Provide the [X, Y] coordinate of the cell's center where the given text is located.  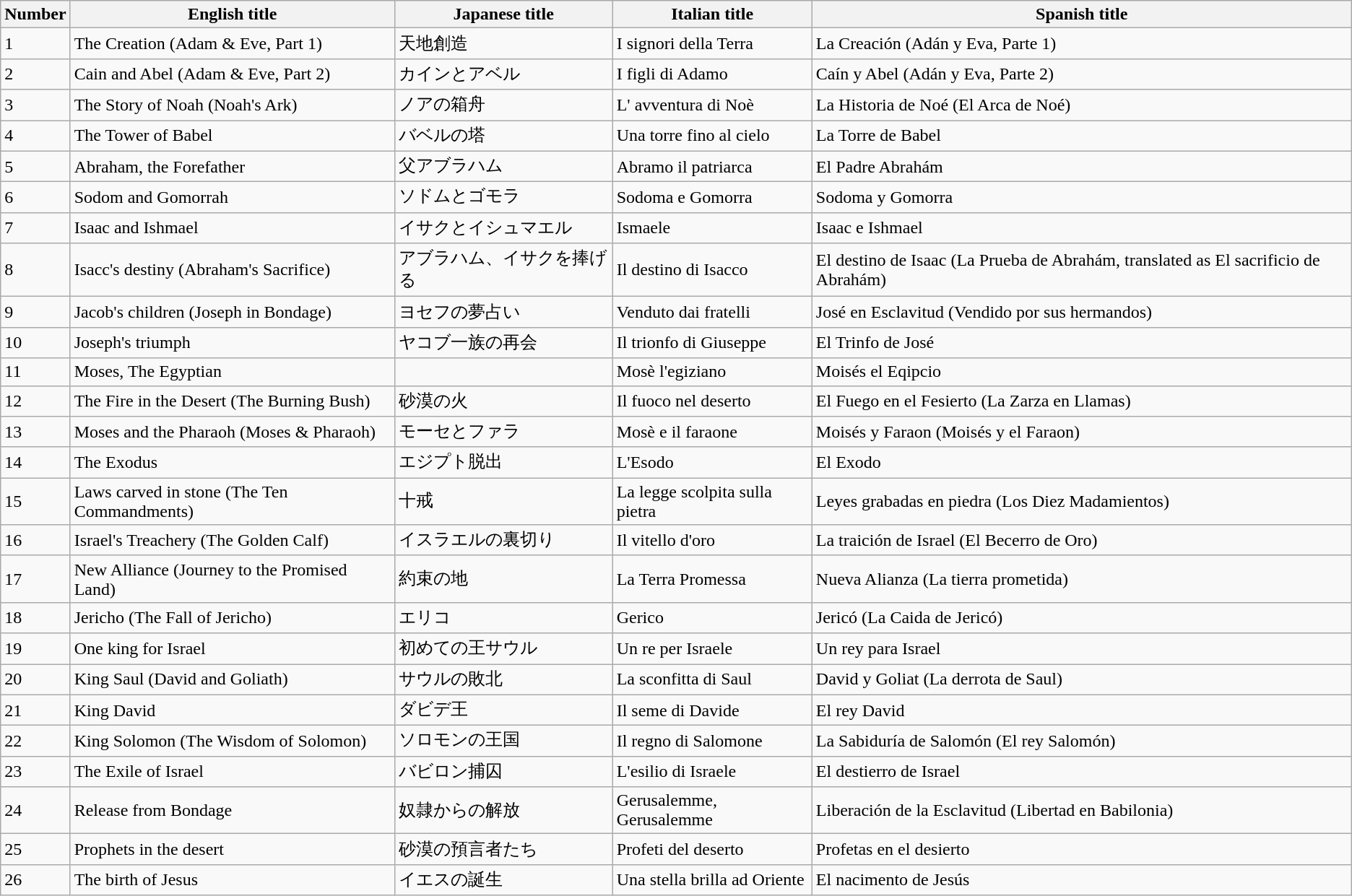
La legge scolpita sulla pietra [712, 501]
Jericó (La Caida de Jericó) [1082, 618]
El destino de Isaac (La Prueba de Abrahám, translated as El sacrificio de Abrahám) [1082, 270]
11 [35, 372]
カインとアベル [503, 74]
El Exodo [1082, 462]
22 [35, 741]
13 [35, 432]
2 [35, 74]
14 [35, 462]
Venduto dai fratelli [712, 312]
Mosè l'egiziano [712, 372]
奴隷からの解放 [503, 810]
イエスの誕生 [503, 879]
20 [35, 680]
La Creación (Adán y Eva, Parte 1) [1082, 43]
Liberación de la Esclavitud (Libertad en Babilonia) [1082, 810]
Jacob's children (Joseph in Bondage) [233, 312]
David y Goliat (La derrota de Saul) [1082, 680]
The Fire in the Desert (The Burning Bush) [233, 401]
16 [35, 540]
Una stella brilla ad Oriente [712, 879]
Israel's Treachery (The Golden Calf) [233, 540]
ヨセフの夢占い [503, 312]
L'esilio di Israele [712, 771]
砂漠の預言者たち [503, 849]
Il fuoco nel deserto [712, 401]
6 [35, 198]
ソロモンの王国 [503, 741]
La Sabiduría de Salomón (El rey Salomón) [1082, 741]
Caín y Abel (Adán y Eva, Parte 2) [1082, 74]
The Creation (Adam & Eve, Part 1) [233, 43]
Abraham, the Forefather [233, 166]
4 [35, 136]
José en Esclavitud (Vendido por sus hermandos) [1082, 312]
Nueva Alianza (La tierra prometida) [1082, 579]
砂漠の火 [503, 401]
El destierro de Israel [1082, 771]
Cain and Abel (Adam & Eve, Part 2) [233, 74]
King David [233, 710]
I figli di Adamo [712, 74]
12 [35, 401]
Isacc's destiny (Abraham's Sacrifice) [233, 270]
ダビデ王 [503, 710]
Profetas en el desierto [1082, 849]
Italian title [712, 14]
アブラハム、イサクを捧げる [503, 270]
23 [35, 771]
15 [35, 501]
El Fuego en el Fesierto (La Zarza en Llamas) [1082, 401]
17 [35, 579]
Il seme di Davide [712, 710]
Moisés y Faraon (Moisés y el Faraon) [1082, 432]
Joseph's triumph [233, 342]
Abramo il patriarca [712, 166]
Release from Bondage [233, 810]
天地創造 [503, 43]
18 [35, 618]
9 [35, 312]
I signori della Terra [712, 43]
Una torre fino al cielo [712, 136]
Un rey para Israel [1082, 648]
ノアの箱舟 [503, 105]
Gerico [712, 618]
One king for Israel [233, 648]
5 [35, 166]
イスラエルの裏切り [503, 540]
Profeti del deserto [712, 849]
バベルの塔 [503, 136]
10 [35, 342]
La Historia de Noé (El Arca de Noé) [1082, 105]
Spanish title [1082, 14]
Gerusalemme, Gerusalemme [712, 810]
La Torre de Babel [1082, 136]
8 [35, 270]
Moisés el Eqipcio [1082, 372]
約束の地 [503, 579]
Il regno di Salomone [712, 741]
Il trionfo di Giuseppe [712, 342]
English title [233, 14]
L' avventura di Noè [712, 105]
The birth of Jesus [233, 879]
Isaac and Ishmael [233, 228]
サウルの敗北 [503, 680]
バビロン捕囚 [503, 771]
El rey David [1082, 710]
La traición de Israel (El Becerro de Oro) [1082, 540]
Il vitello d'oro [712, 540]
イサクとイシュマエル [503, 228]
24 [35, 810]
十戒 [503, 501]
King Saul (David and Goliath) [233, 680]
Number [35, 14]
La Terra Promessa [712, 579]
Moses, The Egyptian [233, 372]
El Padre Abrahám [1082, 166]
Japanese title [503, 14]
26 [35, 879]
エリコ [503, 618]
エジプト脱出 [503, 462]
Sodoma e Gomorra [712, 198]
Un re per Israele [712, 648]
Mosè e il faraone [712, 432]
7 [35, 228]
初めての王サウル [503, 648]
La sconfitta di Saul [712, 680]
Ismaele [712, 228]
ソドムとゴモラ [503, 198]
L'Esodo [712, 462]
El Trinfo de José [1082, 342]
The Story of Noah (Noah's Ark) [233, 105]
Sodom and Gomorrah [233, 198]
Prophets in the desert [233, 849]
Isaac e Ishmael [1082, 228]
The Exile of Israel [233, 771]
New Alliance (Journey to the Promised Land) [233, 579]
Sodoma y Gomorra [1082, 198]
Jericho (The Fall of Jericho) [233, 618]
父アブラハム [503, 166]
25 [35, 849]
The Tower of Babel [233, 136]
1 [35, 43]
モーセとファラ [503, 432]
21 [35, 710]
Laws carved in stone (The Ten Commandments) [233, 501]
Il destino di Isacco [712, 270]
King Solomon (The Wisdom of Solomon) [233, 741]
El nacimento de Jesús [1082, 879]
The Exodus [233, 462]
ヤコブ一族の再会 [503, 342]
Leyes grabadas en piedra (Los Diez Madamientos) [1082, 501]
19 [35, 648]
3 [35, 105]
Moses and the Pharaoh (Moses & Pharaoh) [233, 432]
